Provide the [X, Y] coordinate of the cell's center where the given text is located.  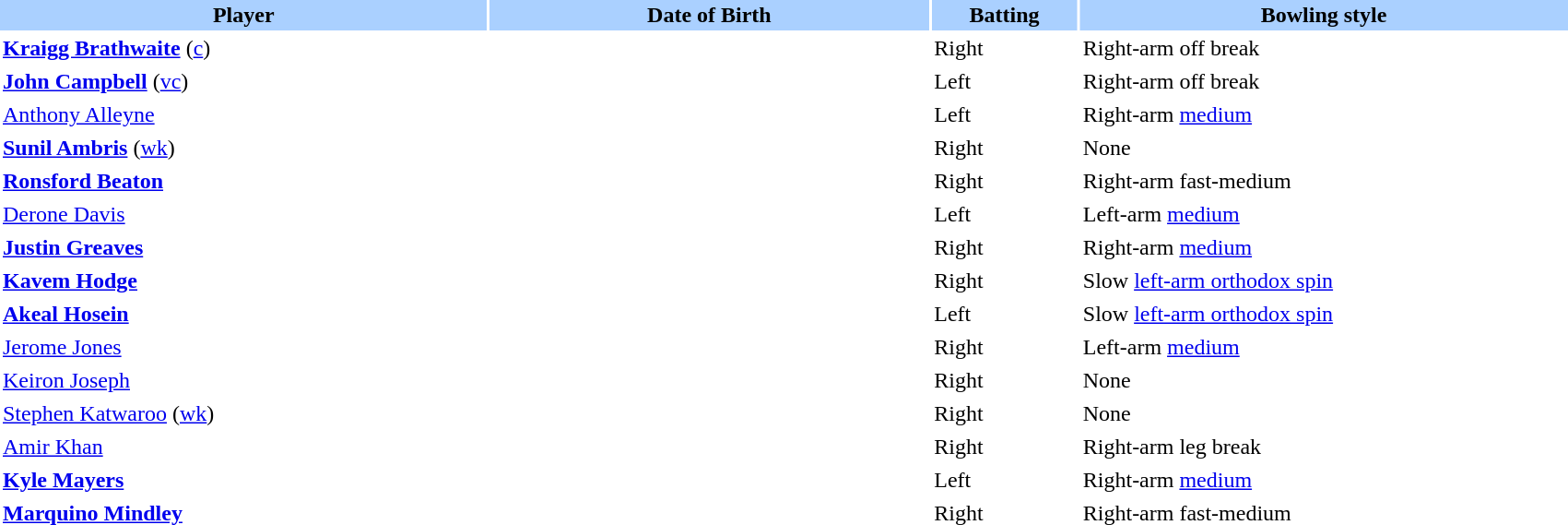
Anthony Alleyne [243, 114]
Keiron Joseph [243, 380]
Kyle Mayers [243, 480]
Ronsford Beaton [243, 181]
Kavem Hodge [243, 280]
Right-arm leg break [1324, 447]
Batting [1005, 15]
John Campbell (vc) [243, 81]
Akeal Hosein [243, 314]
Justin Greaves [243, 247]
Stephen Katwaroo (wk) [243, 413]
Sunil Ambris (wk) [243, 148]
Jerome Jones [243, 347]
Date of Birth [710, 15]
Player [243, 15]
Bowling style [1324, 15]
Kraigg Brathwaite (c) [243, 48]
Right-arm fast-medium [1324, 181]
Derone Davis [243, 214]
Amir Khan [243, 447]
